From the cell containing the given text, extract its center point as (x, y) coordinate. 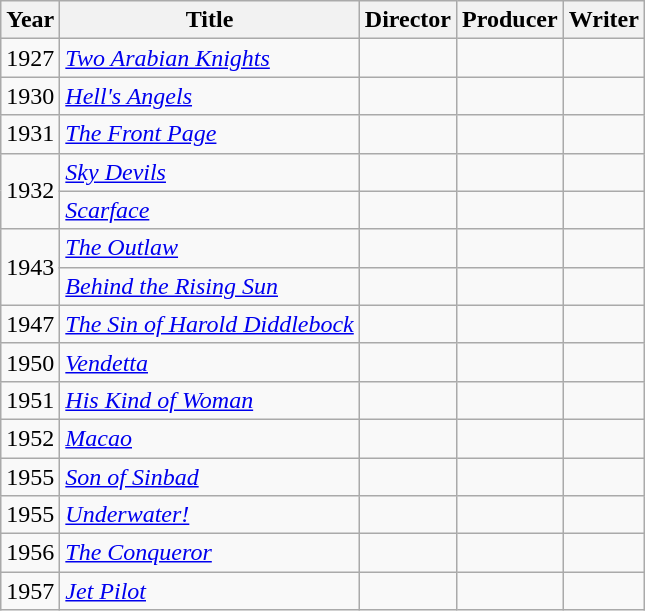
1952 (30, 438)
1957 (30, 591)
Vendetta (210, 362)
1951 (30, 400)
Underwater! (210, 515)
1943 (30, 267)
Year (30, 20)
Macao (210, 438)
Sky Devils (210, 172)
Scarface (210, 210)
1930 (30, 96)
1950 (30, 362)
Jet Pilot (210, 591)
Writer (604, 20)
His Kind of Woman (210, 400)
Two Arabian Knights (210, 58)
1956 (30, 553)
1931 (30, 134)
The Sin of Harold Diddlebock (210, 324)
Title (210, 20)
Behind the Rising Sun (210, 286)
Hell's Angels (210, 96)
Director (408, 20)
The Outlaw (210, 248)
The Conqueror (210, 553)
Son of Sinbad (210, 477)
The Front Page (210, 134)
1932 (30, 191)
1927 (30, 58)
1947 (30, 324)
Producer (510, 20)
